Pinpoint the cell where the given text exists, returning its [X, Y] midpoint coordinate. 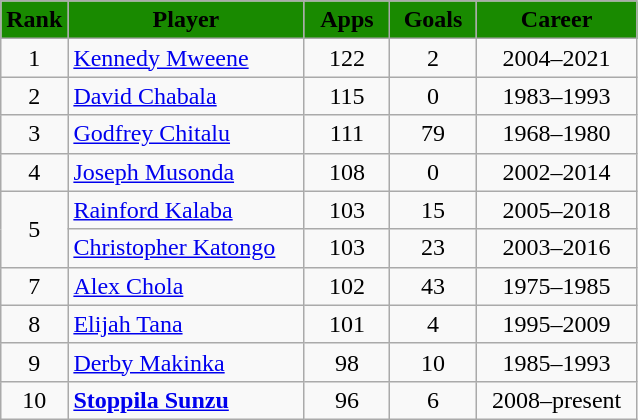
5 [34, 229]
Elijah Tana [186, 324]
2008–present [556, 400]
2003–2016 [556, 248]
Joseph Musonda [186, 172]
Rainford Kalaba [186, 210]
1983–1993 [556, 96]
1968–1980 [556, 134]
23 [433, 248]
43 [433, 286]
7 [34, 286]
Apps [347, 20]
Godfrey Chitalu [186, 134]
Stoppila Sunzu [186, 400]
2002–2014 [556, 172]
96 [347, 400]
122 [347, 58]
David Chabala [186, 96]
Christopher Katongo [186, 248]
111 [347, 134]
9 [34, 362]
79 [433, 134]
Rank [34, 20]
1 [34, 58]
3 [34, 134]
Career [556, 20]
Goals [433, 20]
Alex Chola [186, 286]
Player [186, 20]
2005–2018 [556, 210]
Kennedy Mweene [186, 58]
101 [347, 324]
1995–2009 [556, 324]
15 [433, 210]
8 [34, 324]
115 [347, 96]
2004–2021 [556, 58]
1975–1985 [556, 286]
98 [347, 362]
108 [347, 172]
102 [347, 286]
Derby Makinka [186, 362]
1985–1993 [556, 362]
6 [433, 400]
